Determine the [X, Y] coordinate at the center of the cell enclosing the given text.  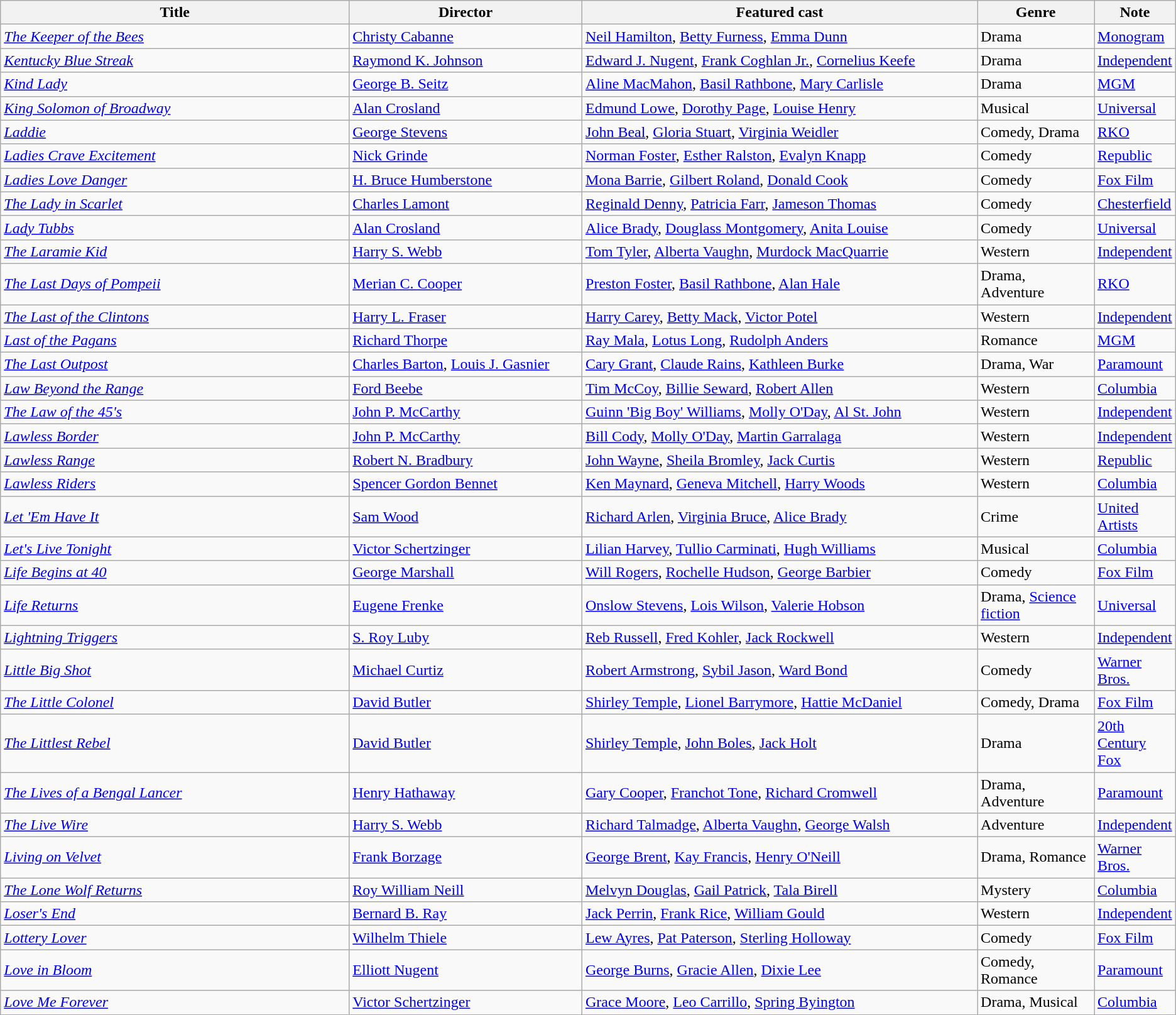
Featured cast [780, 13]
Edmund Lowe, Dorothy Page, Louise Henry [780, 108]
Lottery Lover [175, 938]
Title [175, 13]
Bill Cody, Molly O'Day, Martin Garralaga [780, 436]
Raymond K. Johnson [466, 60]
The Lone Wolf Returns [175, 890]
Laddie [175, 132]
Charles Barton, Louis J. Gasnier [466, 365]
Michael Curtiz [466, 670]
John Beal, Gloria Stuart, Virginia Weidler [780, 132]
Norman Foster, Esther Ralston, Evalyn Knapp [780, 156]
Ford Beebe [466, 388]
The Laramie Kid [175, 251]
Eugene Frenke [466, 605]
Living on Velvet [175, 857]
Harry L. Fraser [466, 316]
Tom Tyler, Alberta Vaughn, Murdock MacQuarrie [780, 251]
Love Me Forever [175, 1002]
Henry Hathaway [466, 792]
Ray Mala, Lotus Long, Rudolph Anders [780, 341]
Christy Cabanne [466, 36]
Ladies Crave Excitement [175, 156]
Lawless Riders [175, 484]
Drama, Science fiction [1036, 605]
Cary Grant, Claude Rains, Kathleen Burke [780, 365]
Loser's End [175, 914]
Crime [1036, 517]
Life Begins at 40 [175, 573]
20th Century Fox [1135, 743]
Drama, Romance [1036, 857]
Comedy, Romance [1036, 970]
Elliott Nugent [466, 970]
Chesterfield [1135, 204]
Mona Barrie, Gilbert Roland, Donald Cook [780, 180]
The Last of the Clintons [175, 316]
The Live Wire [175, 825]
Lady Tubbs [175, 228]
George Stevens [466, 132]
Richard Talmadge, Alberta Vaughn, George Walsh [780, 825]
The Keeper of the Bees [175, 36]
Law Beyond the Range [175, 388]
Ken Maynard, Geneva Mitchell, Harry Woods [780, 484]
George B. Seitz [466, 84]
Romance [1036, 341]
Shirley Temple, John Boles, Jack Holt [780, 743]
Robert Armstrong, Sybil Jason, Ward Bond [780, 670]
Kentucky Blue Streak [175, 60]
Spencer Gordon Bennet [466, 484]
Preston Foster, Basil Rathbone, Alan Hale [780, 284]
Nick Grinde [466, 156]
Ladies Love Danger [175, 180]
Little Big Shot [175, 670]
Melvyn Douglas, Gail Patrick, Tala Birell [780, 890]
Onslow Stevens, Lois Wilson, Valerie Hobson [780, 605]
Lawless Border [175, 436]
Robert N. Bradbury [466, 460]
The Little Colonel [175, 702]
John Wayne, Sheila Bromley, Jack Curtis [780, 460]
Kind Lady [175, 84]
Note [1135, 13]
Wilhelm Thiele [466, 938]
Merian C. Cooper [466, 284]
Adventure [1036, 825]
Grace Moore, Leo Carrillo, Spring Byington [780, 1002]
Monogram [1135, 36]
George Marshall [466, 573]
Bernard B. Ray [466, 914]
Neil Hamilton, Betty Furness, Emma Dunn [780, 36]
Sam Wood [466, 517]
King Solomon of Broadway [175, 108]
Guinn 'Big Boy' Williams, Molly O'Day, Al St. John [780, 412]
Drama, Musical [1036, 1002]
Richard Thorpe [466, 341]
Love in Bloom [175, 970]
The Lives of a Bengal Lancer [175, 792]
Richard Arlen, Virginia Bruce, Alice Brady [780, 517]
Shirley Temple, Lionel Barrymore, Hattie McDaniel [780, 702]
Let's Live Tonight [175, 549]
Genre [1036, 13]
Reb Russell, Fred Kohler, Jack Rockwell [780, 637]
S. Roy Luby [466, 637]
The Lady in Scarlet [175, 204]
Lew Ayres, Pat Paterson, Sterling Holloway [780, 938]
The Last Outpost [175, 365]
Lawless Range [175, 460]
Lilian Harvey, Tullio Carminati, Hugh Williams [780, 549]
Mystery [1036, 890]
Tim McCoy, Billie Seward, Robert Allen [780, 388]
Jack Perrin, Frank Rice, William Gould [780, 914]
Drama, War [1036, 365]
Harry Carey, Betty Mack, Victor Potel [780, 316]
Alice Brady, Douglass Montgomery, Anita Louise [780, 228]
Gary Cooper, Franchot Tone, Richard Cromwell [780, 792]
George Brent, Kay Francis, Henry O'Neill [780, 857]
United Artists [1135, 517]
Roy William Neill [466, 890]
Let 'Em Have It [175, 517]
Aline MacMahon, Basil Rathbone, Mary Carlisle [780, 84]
Lightning Triggers [175, 637]
H. Bruce Humberstone [466, 180]
Director [466, 13]
Will Rogers, Rochelle Hudson, George Barbier [780, 573]
Life Returns [175, 605]
Reginald Denny, Patricia Farr, Jameson Thomas [780, 204]
Edward J. Nugent, Frank Coghlan Jr., Cornelius Keefe [780, 60]
George Burns, Gracie Allen, Dixie Lee [780, 970]
The Law of the 45's [175, 412]
The Last Days of Pompeii [175, 284]
The Littlest Rebel [175, 743]
Charles Lamont [466, 204]
Frank Borzage [466, 857]
Last of the Pagans [175, 341]
